Identify which cell holds the provided text, then report its (x, y) central coordinate. 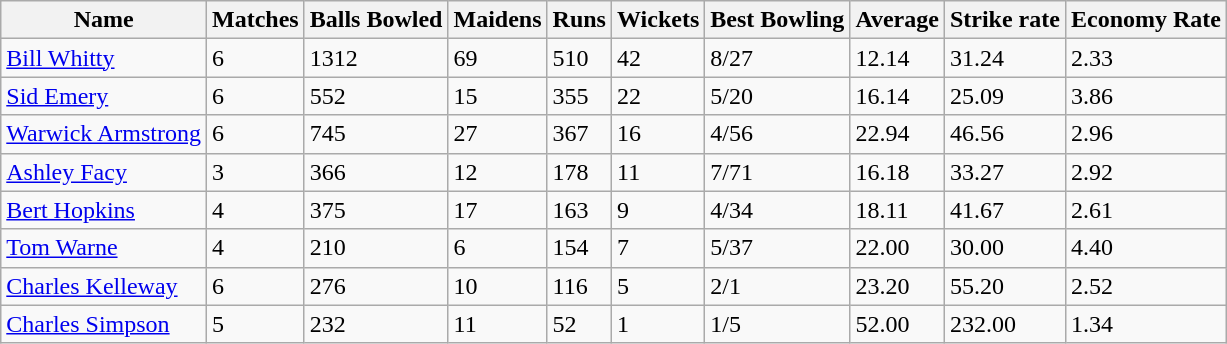
5/20 (778, 96)
42 (658, 58)
Maidens (498, 20)
Best Bowling (778, 20)
16.14 (898, 96)
2.33 (1146, 58)
154 (579, 248)
276 (376, 286)
375 (376, 210)
3 (256, 172)
Runs (579, 20)
16 (658, 134)
31.24 (1004, 58)
Charles Kelleway (104, 286)
Wickets (658, 20)
745 (376, 134)
367 (579, 134)
1 (658, 324)
52 (579, 324)
Sid Emery (104, 96)
9 (658, 210)
69 (498, 58)
Ashley Facy (104, 172)
10 (498, 286)
552 (376, 96)
Bert Hopkins (104, 210)
Warwick Armstrong (104, 134)
2.92 (1146, 172)
2.61 (1146, 210)
Bill Whitty (104, 58)
2.52 (1146, 286)
Matches (256, 20)
55.20 (1004, 286)
210 (376, 248)
46.56 (1004, 134)
Charles Simpson (104, 324)
Name (104, 20)
510 (579, 58)
Average (898, 20)
18.11 (898, 210)
33.27 (1004, 172)
Balls Bowled (376, 20)
366 (376, 172)
232.00 (1004, 324)
116 (579, 286)
Economy Rate (1146, 20)
22.00 (898, 248)
4/56 (778, 134)
232 (376, 324)
1.34 (1146, 324)
163 (579, 210)
12 (498, 172)
4.40 (1146, 248)
52.00 (898, 324)
27 (498, 134)
30.00 (1004, 248)
1312 (376, 58)
12.14 (898, 58)
5/37 (778, 248)
Strike rate (1004, 20)
3.86 (1146, 96)
41.67 (1004, 210)
2.96 (1146, 134)
2/1 (778, 286)
355 (579, 96)
178 (579, 172)
17 (498, 210)
7 (658, 248)
8/27 (778, 58)
16.18 (898, 172)
1/5 (778, 324)
Tom Warne (104, 248)
7/71 (778, 172)
4/34 (778, 210)
25.09 (1004, 96)
22.94 (898, 134)
22 (658, 96)
15 (498, 96)
23.20 (898, 286)
